Detect which cell encompasses the target text, then output its (X, Y) center coordinate. 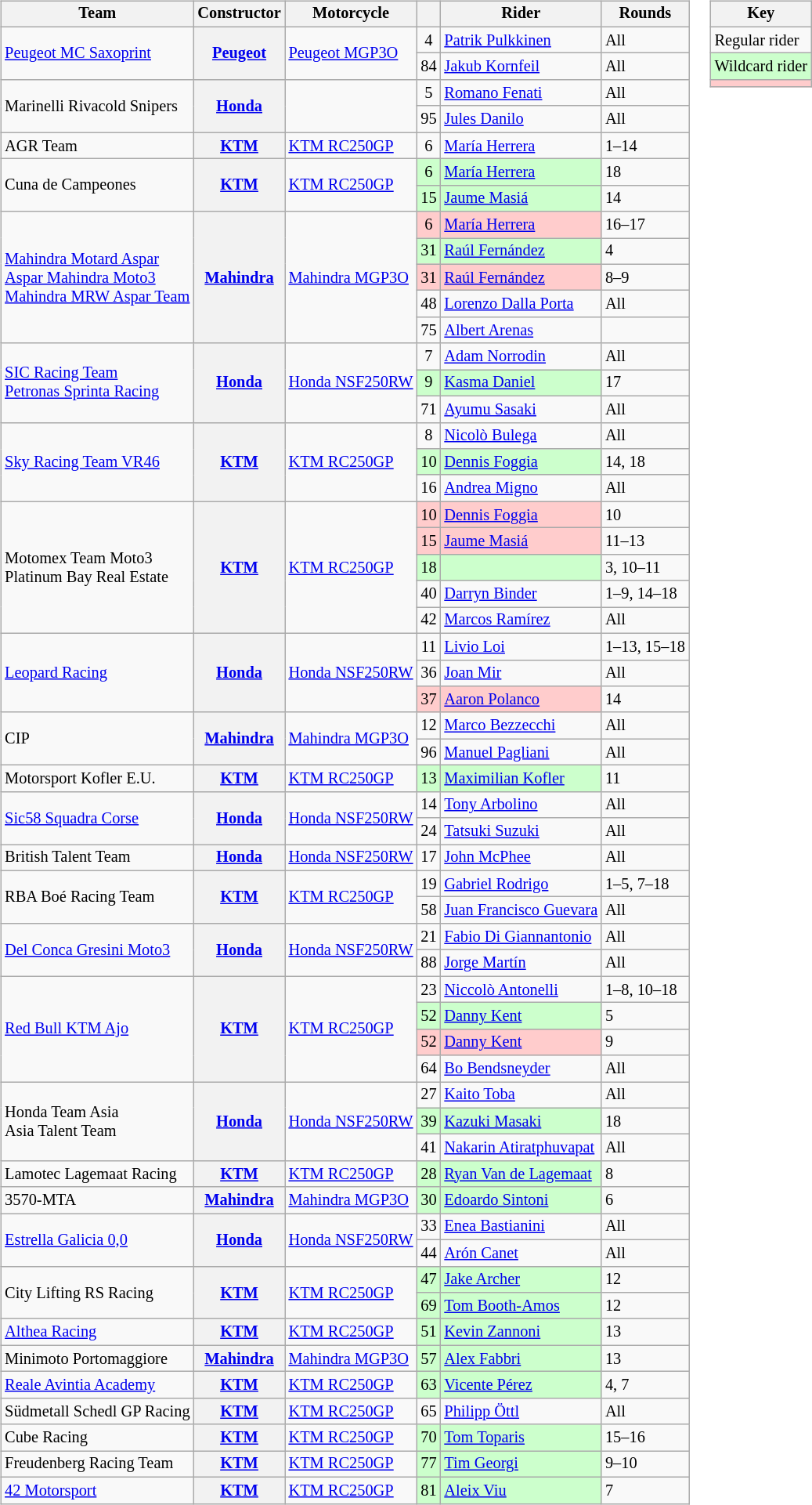
75 (428, 331)
Mahindra Motard Aspar Aspar Mahindra Moto3 Mahindra MRW Aspar Team (97, 277)
Tom Toparis (521, 1438)
16 (428, 488)
16–17 (645, 225)
Althea Racing (97, 1332)
Jorge Martín (521, 963)
Leopard Racing (97, 672)
Minimoto Portomaggiore (97, 1358)
Joan Mir (521, 673)
40 (428, 594)
Alex Fabbri (521, 1358)
11–13 (645, 541)
Rounds (645, 14)
1–8, 10–18 (645, 989)
Cuna de Campeones (97, 185)
Bo Bendsneyder (521, 1069)
Kaito Toba (521, 1095)
Lamotec Lagemaat Racing (97, 1174)
Romano Fenati (521, 93)
Motorcycle (351, 14)
65 (428, 1411)
Marco Bezzecchi (521, 725)
27 (428, 1095)
Ryan Van de Lagemaat (521, 1174)
Arón Canet (521, 1253)
Albert Arenas (521, 331)
Ayumu Sasaki (521, 409)
3, 10–11 (645, 567)
47 (428, 1279)
70 (428, 1438)
Kazuki Masaki (521, 1121)
Tony Arbolino (521, 805)
Honda Team Asia Asia Talent Team (97, 1122)
1–13, 15–18 (645, 646)
Südmetall Schedl GP Racing (97, 1411)
36 (428, 673)
Motomex Team Moto3 Platinum Bay Real Estate (97, 567)
Peugeot MGP3O (351, 53)
44 (428, 1253)
9–10 (645, 1464)
Tim Georgi (521, 1464)
Jakub Kornfeil (521, 67)
Lorenzo Dalla Porta (521, 304)
57 (428, 1358)
77 (428, 1464)
Maximilian Kofler (521, 779)
Motorsport Kofler E.U. (97, 779)
Team (97, 14)
Peugeot MC Saxoprint (97, 53)
Kevin Zannoni (521, 1332)
15–16 (645, 1438)
96 (428, 752)
Fabio Di Giannantonio (521, 937)
1–5, 7–18 (645, 884)
33 (428, 1227)
Sky Racing Team VR46 (97, 462)
RBA Boé Racing Team (97, 896)
Wildcard rider (761, 67)
1–14 (645, 146)
Gabriel Rodrigo (521, 884)
84 (428, 67)
30 (428, 1200)
41 (428, 1148)
37 (428, 700)
Red Bull KTM Ajo (97, 1029)
Aaron Polanco (521, 700)
Freudenberg Racing Team (97, 1464)
Aleix Viu (521, 1490)
Rider (521, 14)
Reale Avintia Academy (97, 1385)
Jules Danilo (521, 119)
71 (428, 409)
14, 18 (645, 462)
Regular rider (761, 40)
Darryn Binder (521, 594)
John McPhee (521, 858)
Enea Bastianini (521, 1227)
Estrella Galicia 0,0 (97, 1239)
28 (428, 1174)
39 (428, 1121)
1–9, 14–18 (645, 594)
48 (428, 304)
Jake Archer (521, 1279)
63 (428, 1385)
Constructor (239, 14)
SIC Racing Team Petronas Sprinta Racing (97, 382)
Peugeot (239, 53)
81 (428, 1490)
23 (428, 989)
Niccolò Antonelli (521, 989)
Tatsuki Suzuki (521, 831)
Kasma Daniel (521, 383)
British Talent Team (97, 858)
AGR Team (97, 146)
Cube Racing (97, 1438)
95 (428, 119)
Manuel Pagliani (521, 752)
88 (428, 963)
42 (428, 620)
City Lifting RS Racing (97, 1293)
Edoardo Sintoni (521, 1200)
Philipp Öttl (521, 1411)
4, 7 (645, 1385)
CIP (97, 738)
64 (428, 1069)
Marcos Ramírez (521, 620)
Nakarin Atiratphuvapat (521, 1148)
Del Conca Gresini Moto3 (97, 950)
Livio Loi (521, 646)
Sic58 Squadra Corse (97, 818)
69 (428, 1306)
19 (428, 884)
Vicente Pérez (521, 1385)
51 (428, 1332)
Juan Francisco Guevara (521, 910)
21 (428, 937)
Marinelli Rivacold Snipers (97, 107)
Patrik Pulkkinen (521, 40)
58 (428, 910)
24 (428, 831)
Key (761, 14)
Adam Norrodin (521, 356)
Andrea Migno (521, 488)
Nicolò Bulega (521, 436)
8–9 (645, 277)
3570-MTA (97, 1200)
Tom Booth-Amos (521, 1306)
42 Motorsport (97, 1490)
